For the text-containing cell, return its midpoint in [X, Y] coordinate format. 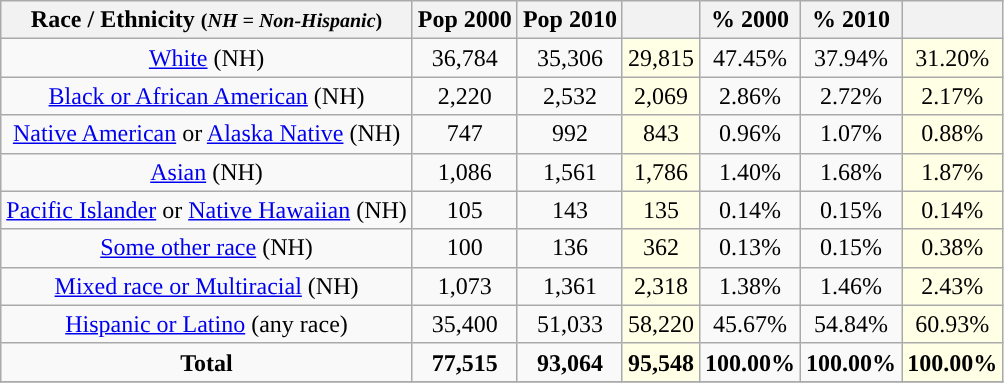
Native American or Alaska Native (NH) [207, 134]
58,220 [660, 324]
% 2010 [852, 20]
1.87% [952, 172]
2.17% [952, 96]
36,784 [464, 58]
1,361 [570, 286]
Mixed race or Multiracial (NH) [207, 286]
77,515 [464, 362]
Some other race (NH) [207, 248]
Pacific Islander or Native Hawaiian (NH) [207, 210]
Race / Ethnicity (NH = Non-Hispanic) [207, 20]
136 [570, 248]
1,073 [464, 286]
1.68% [852, 172]
1.46% [852, 286]
35,306 [570, 58]
2.86% [750, 96]
Pop 2000 [464, 20]
992 [570, 134]
60.93% [952, 324]
1,561 [570, 172]
747 [464, 134]
Black or African American (NH) [207, 96]
362 [660, 248]
1.07% [852, 134]
47.45% [750, 58]
2,532 [570, 96]
Hispanic or Latino (any race) [207, 324]
2.43% [952, 286]
95,548 [660, 362]
54.84% [852, 324]
1.40% [750, 172]
2,069 [660, 96]
1,786 [660, 172]
0.96% [750, 134]
51,033 [570, 324]
105 [464, 210]
100 [464, 248]
37.94% [852, 58]
Pop 2010 [570, 20]
843 [660, 134]
93,064 [570, 362]
45.67% [750, 324]
35,400 [464, 324]
2,220 [464, 96]
31.20% [952, 58]
0.13% [750, 248]
2,318 [660, 286]
135 [660, 210]
Asian (NH) [207, 172]
White (NH) [207, 58]
2.72% [852, 96]
0.38% [952, 248]
Total [207, 362]
% 2000 [750, 20]
29,815 [660, 58]
143 [570, 210]
0.88% [952, 134]
1.38% [750, 286]
1,086 [464, 172]
